Pinpoint the cell where the given text exists, returning its [x, y] midpoint coordinate. 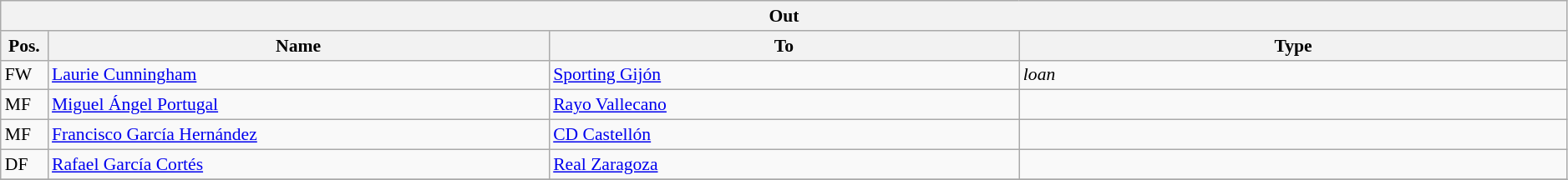
Miguel Ángel Portugal [298, 105]
Real Zaragoza [784, 164]
loan [1293, 75]
Sporting Gijón [784, 75]
Out [784, 16]
Pos. [24, 46]
Francisco García Hernández [298, 135]
FW [24, 75]
Laurie Cunningham [298, 75]
Rafael García Cortés [298, 164]
Type [1293, 46]
To [784, 46]
Name [298, 46]
CD Castellón [784, 135]
DF [24, 164]
Rayo Vallecano [784, 105]
